Locate the cell with the specified text and output its (x, y) center coordinate. 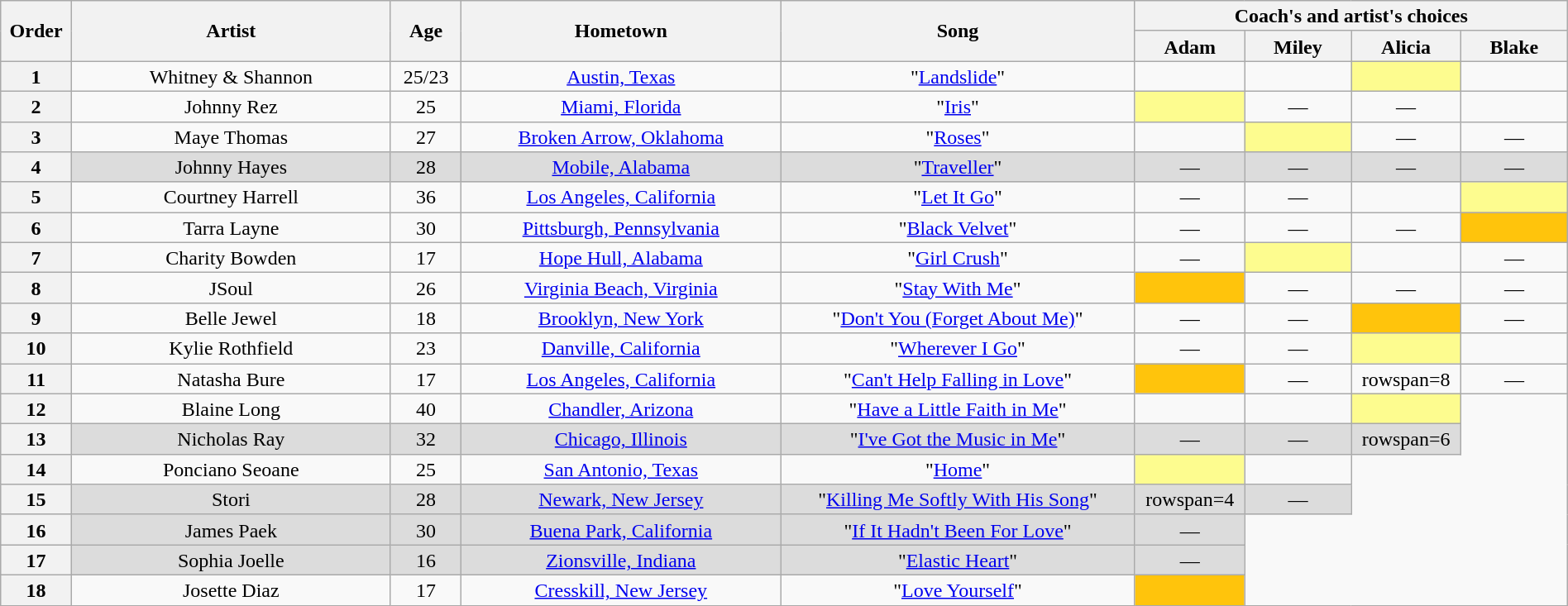
"Iris" (958, 106)
Ponciano Seoane (231, 470)
Johnny Rez (231, 106)
"Killing Me Softly With His Song" (958, 499)
Mobile, Alabama (621, 167)
San Antonio, Texas (621, 470)
Whitney & Shannon (231, 76)
Johnny Hayes (231, 167)
8 (36, 288)
"If It Hadn't Been For Love" (958, 529)
Kylie Rothfield (231, 349)
7 (36, 258)
Alicia (1406, 46)
Age (426, 31)
27 (426, 137)
Belle Jewel (231, 317)
Josette Diaz (231, 590)
9 (36, 317)
"Elastic Heart" (958, 561)
"Have a Little Faith in Me" (958, 408)
32 (426, 440)
15 (36, 499)
James Paek (231, 529)
"Love Yourself" (958, 590)
Cresskill, New Jersey (621, 590)
Charity Bowden (231, 258)
26 (426, 288)
Maye Thomas (231, 137)
Danville, California (621, 349)
14 (36, 470)
40 (426, 408)
Nicholas Ray (231, 440)
10 (36, 349)
Newark, New Jersey (621, 499)
Broken Arrow, Oklahoma (621, 137)
3 (36, 137)
5 (36, 197)
Sophia Joelle (231, 561)
Stori (231, 499)
rowspan=4 (1189, 499)
Brooklyn, New York (621, 317)
4 (36, 167)
"Stay With Me" (958, 288)
Pittsburgh, Pennsylvania (621, 228)
"Black Velvet" (958, 228)
Natasha Bure (231, 379)
6 (36, 228)
1 (36, 76)
Virginia Beach, Virginia (621, 288)
JSoul (231, 288)
Blake (1515, 46)
Courtney Harrell (231, 197)
"Traveller" (958, 167)
Buena Park, California (621, 529)
Miley (1298, 46)
"Home" (958, 470)
Order (36, 31)
Chicago, Illinois (621, 440)
Coach's and artist's choices (1351, 17)
Hometown (621, 31)
Tarra Layne (231, 228)
"Girl Crush" (958, 258)
rowspan=6 (1406, 440)
2 (36, 106)
"Landslide" (958, 76)
36 (426, 197)
Adam (1189, 46)
Miami, Florida (621, 106)
Song (958, 31)
23 (426, 349)
Chandler, Arizona (621, 408)
11 (36, 379)
"Roses" (958, 137)
"Can't Help Falling in Love" (958, 379)
12 (36, 408)
"Let It Go" (958, 197)
13 (36, 440)
rowspan=8 (1406, 379)
Austin, Texas (621, 76)
"I've Got the Music in Me" (958, 440)
Artist (231, 31)
Blaine Long (231, 408)
Zionsville, Indiana (621, 561)
"Wherever I Go" (958, 349)
"Don't You (Forget About Me)" (958, 317)
25/23 (426, 76)
Hope Hull, Alabama (621, 258)
